Detect which cell encompasses the target text, then output its (X, Y) center coordinate. 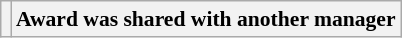
Award was shared with another manager (206, 19)
